Search for the cell housing the specified text and yield its [X, Y] center coordinate. 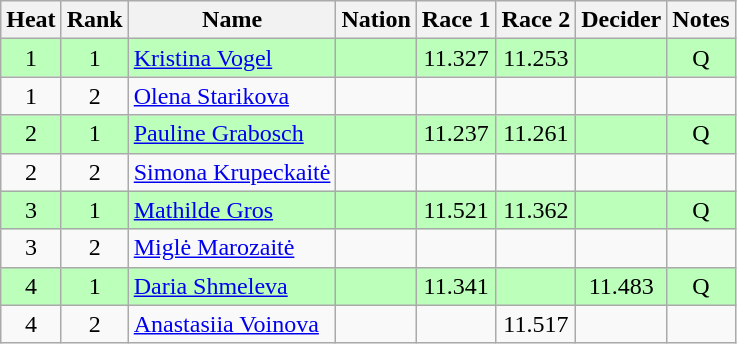
Olena Starikova [232, 96]
11.341 [456, 286]
11.253 [536, 58]
Decider [622, 20]
Pauline Grabosch [232, 134]
11.521 [456, 210]
11.483 [622, 286]
Name [232, 20]
Miglė Marozaitė [232, 248]
11.362 [536, 210]
Simona Krupeckaitė [232, 172]
11.517 [536, 324]
Nation [376, 20]
11.261 [536, 134]
Daria Shmeleva [232, 286]
11.327 [456, 58]
11.237 [456, 134]
Race 2 [536, 20]
Mathilde Gros [232, 210]
Rank [94, 20]
Heat [31, 20]
Notes [701, 20]
Race 1 [456, 20]
Kristina Vogel [232, 58]
Anastasiia Voinova [232, 324]
